Capture the cell that displays the provided text and extract its [X, Y] central coordinate. 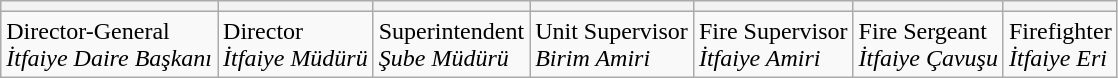
Unit SupervisorBirim Amiri [612, 44]
SuperintendentŞube Müdürü [451, 44]
Firefighterİtfaiye Eri [1060, 44]
Directorİtfaiye Müdürü [296, 44]
Fire Sergeantİtfaiye Çavuşu [928, 44]
Director-Generalİtfaiye Daire Başkanı [110, 44]
Fire Supervisorİtfaiye Amiri [773, 44]
